Detect which cell encompasses the target text, then output its (X, Y) center coordinate. 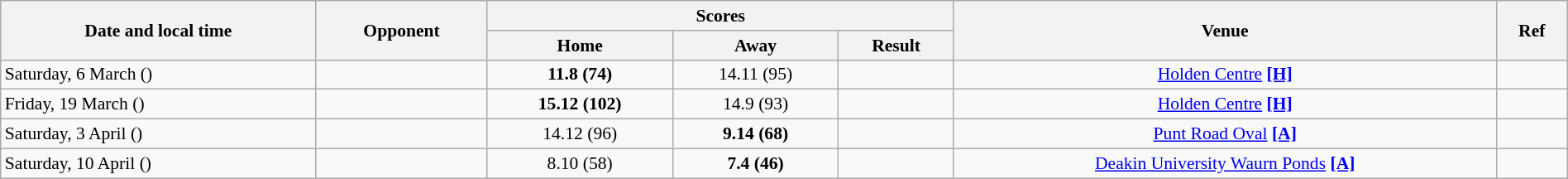
Venue (1225, 30)
Deakin University Waurn Ponds [A] (1225, 163)
Saturday, 6 March () (159, 75)
Punt Road Oval [A] (1225, 134)
Result (896, 46)
14.11 (95) (756, 75)
9.14 (68) (756, 134)
15.12 (102) (580, 104)
14.9 (93) (756, 104)
Friday, 19 March () (159, 104)
Saturday, 3 April () (159, 134)
Scores (720, 16)
Saturday, 10 April () (159, 163)
7.4 (46) (756, 163)
14.12 (96) (580, 134)
Away (756, 46)
Date and local time (159, 30)
8.10 (58) (580, 163)
Opponent (402, 30)
Home (580, 46)
Ref (1532, 30)
11.8 (74) (580, 75)
